Return [x, y] of the center of cell containing provided text 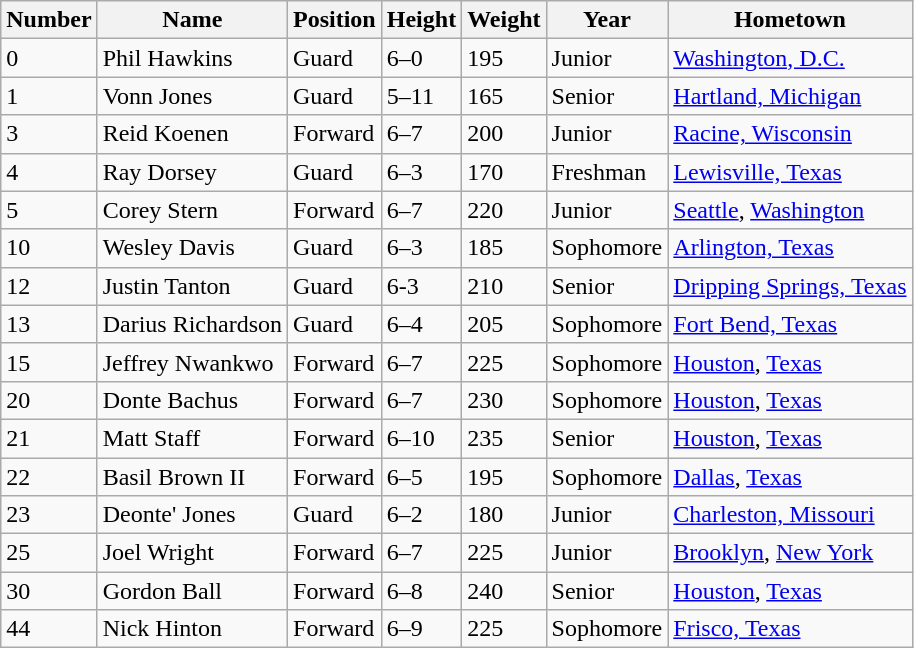
6–8 [421, 591]
3 [49, 134]
Dallas, Texas [790, 477]
30 [49, 591]
Weight [504, 20]
6–2 [421, 515]
6–5 [421, 477]
165 [504, 96]
Hartland, Michigan [790, 96]
15 [49, 362]
Reid Koenen [192, 134]
Lewisville, Texas [790, 172]
Deonte' Jones [192, 515]
6-3 [421, 286]
13 [49, 324]
200 [504, 134]
235 [504, 438]
170 [504, 172]
Charleston, Missouri [790, 515]
230 [504, 400]
Basil Brown II [192, 477]
Phil Hawkins [192, 58]
Brooklyn, New York [790, 553]
Nick Hinton [192, 629]
Justin Tanton [192, 286]
Gordon Ball [192, 591]
1 [49, 96]
Jeffrey Nwankwo [192, 362]
Corey Stern [192, 210]
205 [504, 324]
6–9 [421, 629]
Dripping Springs, Texas [790, 286]
20 [49, 400]
220 [504, 210]
6–0 [421, 58]
Name [192, 20]
Number [49, 20]
23 [49, 515]
21 [49, 438]
Fort Bend, Texas [790, 324]
Hometown [790, 20]
6–10 [421, 438]
Year [607, 20]
Height [421, 20]
Frisco, Texas [790, 629]
185 [504, 248]
240 [504, 591]
Arlington, Texas [790, 248]
4 [49, 172]
Racine, Wisconsin [790, 134]
12 [49, 286]
Wesley Davis [192, 248]
Washington, D.C. [790, 58]
44 [49, 629]
Position [335, 20]
210 [504, 286]
10 [49, 248]
Joel Wright [192, 553]
22 [49, 477]
25 [49, 553]
5–11 [421, 96]
Seattle, Washington [790, 210]
Matt Staff [192, 438]
180 [504, 515]
6–4 [421, 324]
5 [49, 210]
Darius Richardson [192, 324]
0 [49, 58]
Freshman [607, 172]
Ray Dorsey [192, 172]
Vonn Jones [192, 96]
Donte Bachus [192, 400]
